Determine the (x, y) coordinate at the center of the cell enclosing the given text.  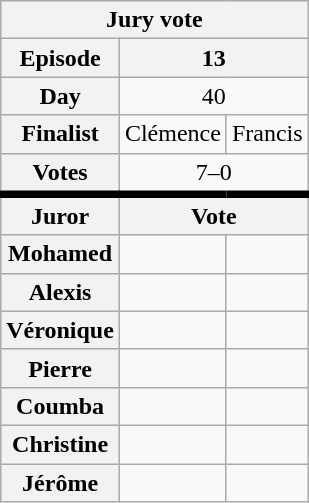
Alexis (60, 292)
Votes (60, 174)
Christine (60, 444)
Jérôme (60, 483)
Finalist (60, 134)
Episode (60, 58)
Vote (214, 214)
Clémence (172, 134)
Jury vote (154, 20)
Francis (267, 134)
Véronique (60, 330)
Pierre (60, 368)
40 (214, 96)
Coumba (60, 406)
Juror (60, 214)
7–0 (214, 174)
Mohamed (60, 254)
13 (214, 58)
Day (60, 96)
